Return (X, Y) of the center of cell containing provided text 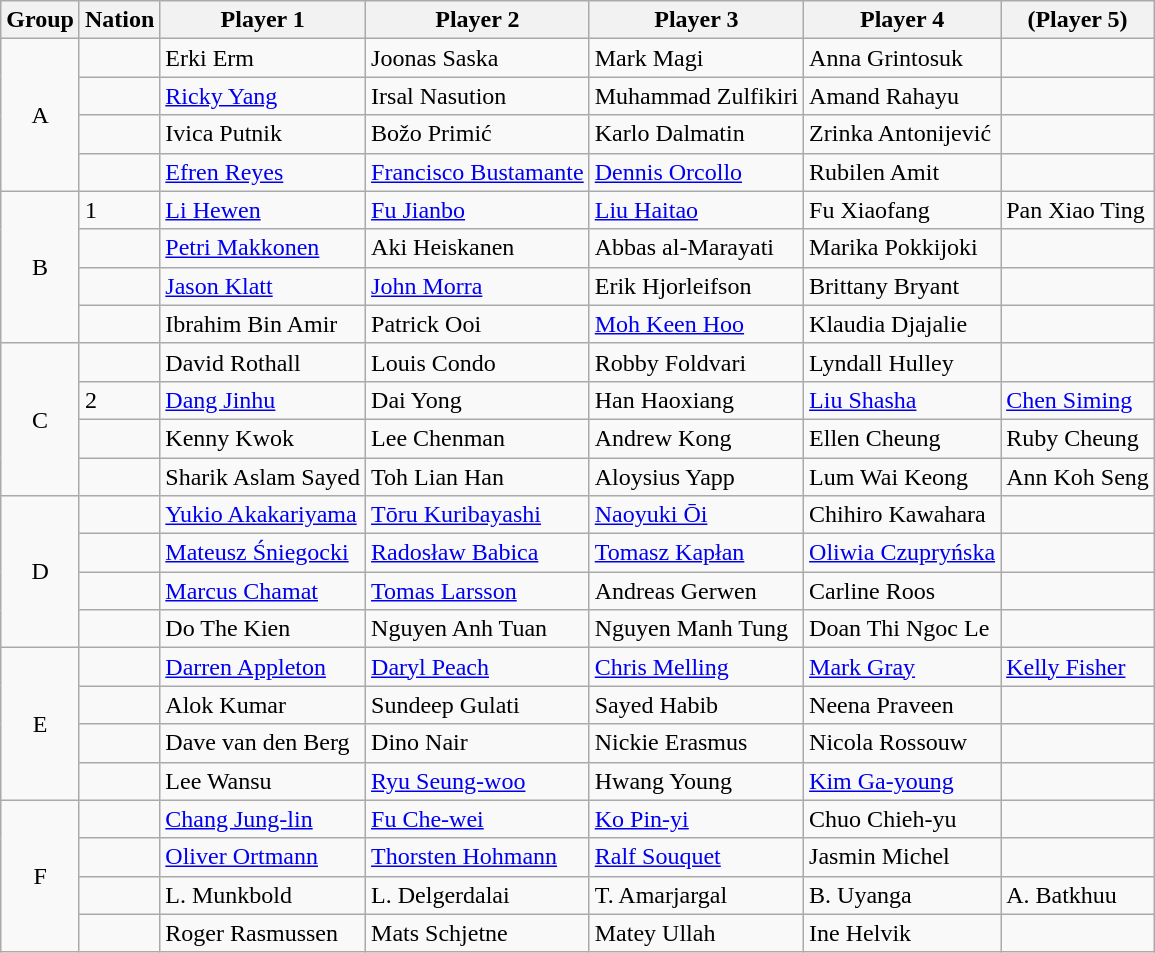
Karlo Dalmatin (696, 134)
Ryu Seung-woo (478, 781)
John Morra (478, 286)
Nickie Erasmus (696, 743)
Dai Yong (478, 400)
Efren Reyes (263, 172)
Božo Primić (478, 134)
Daryl Peach (478, 667)
Oliwia Czupryńska (902, 553)
Darren Appleton (263, 667)
Naoyuki Ōi (696, 515)
Radosław Babica (478, 553)
Zrinka Antonijević (902, 134)
Dino Nair (478, 743)
Jasmin Michel (902, 857)
Sundeep Gulati (478, 705)
Hwang Young (696, 781)
Aki Heiskanen (478, 248)
David Rothall (263, 362)
Toh Lian Han (478, 477)
Sayed Habib (696, 705)
Kelly Fisher (1078, 667)
Abbas al-Marayati (696, 248)
C (40, 419)
B. Uyanga (902, 895)
Lee Chenman (478, 438)
B (40, 267)
D (40, 572)
Neena Praveen (902, 705)
Doan Thi Ngoc Le (902, 629)
Dang Jinhu (263, 400)
Fu Xiaofang (902, 210)
Chen Siming (1078, 400)
Nguyen Manh Tung (696, 629)
Lee Wansu (263, 781)
Liu Shasha (902, 400)
Alok Kumar (263, 705)
L. Delgerdalai (478, 895)
Nation (119, 20)
Amand Rahayu (902, 96)
Nicola Rossouw (902, 743)
Player 3 (696, 20)
Lyndall Hulley (902, 362)
Do The Kien (263, 629)
Thorsten Hohmann (478, 857)
2 (119, 400)
Erik Hjorleifson (696, 286)
Matey Ullah (696, 933)
Andrew Kong (696, 438)
(Player 5) (1078, 20)
Jason Klatt (263, 286)
Louis Condo (478, 362)
Lum Wai Keong (902, 477)
Rubilen Amit (902, 172)
Tomas Larsson (478, 591)
Tomasz Kapłan (696, 553)
Player 1 (263, 20)
Ivica Putnik (263, 134)
Ibrahim Bin Amir (263, 324)
Joonas Saska (478, 58)
Andreas Gerwen (696, 591)
Nguyen Anh Tuan (478, 629)
Fu Che-wei (478, 819)
Ricky Yang (263, 96)
Anna Grintosuk (902, 58)
Ine Helvik (902, 933)
Oliver Ortmann (263, 857)
Mats Schjetne (478, 933)
Roger Rasmussen (263, 933)
Player 4 (902, 20)
A. Batkhuu (1078, 895)
Fu Jianbo (478, 210)
Han Haoxiang (696, 400)
A (40, 115)
Irsal Nasution (478, 96)
Petri Makkonen (263, 248)
Chang Jung-lin (263, 819)
Tōru Kuribayashi (478, 515)
Ruby Cheung (1078, 438)
Robby Foldvari (696, 362)
Dennis Orcollo (696, 172)
Aloysius Yapp (696, 477)
Muhammad Zulfikiri (696, 96)
Carline Roos (902, 591)
Ko Pin-yi (696, 819)
F (40, 876)
Francisco Bustamante (478, 172)
Player 2 (478, 20)
1 (119, 210)
Li Hewen (263, 210)
Patrick Ooi (478, 324)
Klaudia Djajalie (902, 324)
Moh Keen Hoo (696, 324)
Ellen Cheung (902, 438)
Ralf Souquet (696, 857)
Brittany Bryant (902, 286)
L. Munkbold (263, 895)
Pan Xiao Ting (1078, 210)
Chihiro Kawahara (902, 515)
Kenny Kwok (263, 438)
Chuo Chieh-yu (902, 819)
Erki Erm (263, 58)
Mark Gray (902, 667)
Marcus Chamat (263, 591)
Yukio Akakariyama (263, 515)
T. Amarjargal (696, 895)
Kim Ga-young (902, 781)
Dave van den Berg (263, 743)
Ann Koh Seng (1078, 477)
Liu Haitao (696, 210)
Chris Melling (696, 667)
E (40, 724)
Sharik Aslam Sayed (263, 477)
Group (40, 20)
Mark Magi (696, 58)
Marika Pokkijoki (902, 248)
Mateusz Śniegocki (263, 553)
